Locate the cell with the specified text and output its (x, y) center coordinate. 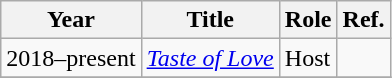
Host (308, 58)
Role (308, 20)
Taste of Love (210, 58)
Ref. (364, 20)
2018–present (71, 58)
Title (210, 20)
Year (71, 20)
